Pinpoint the cell where the given text exists, returning its (X, Y) midpoint coordinate. 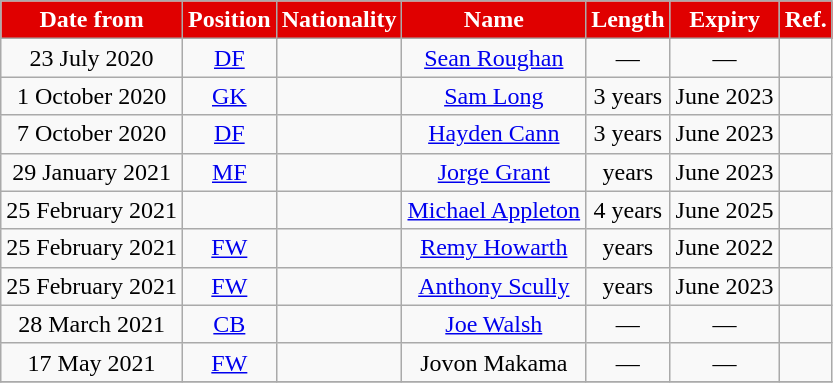
Sean Roughan (494, 58)
17 May 2021 (92, 362)
MF (229, 172)
Michael Appleton (494, 210)
28 March 2021 (92, 324)
Jovon Makama (494, 362)
GK (229, 96)
23 July 2020 (92, 58)
4 years (628, 210)
Anthony Scully (494, 286)
Jorge Grant (494, 172)
29 January 2021 (92, 172)
June 2025 (724, 210)
Remy Howarth (494, 248)
Joe Walsh (494, 324)
7 October 2020 (92, 134)
Hayden Cann (494, 134)
June 2022 (724, 248)
Expiry (724, 20)
Position (229, 20)
1 October 2020 (92, 96)
CB (229, 324)
Name (494, 20)
Ref. (806, 20)
Nationality (339, 20)
Sam Long (494, 96)
Date from (92, 20)
Length (628, 20)
